For the text-containing cell, return its midpoint in (X, Y) coordinate format. 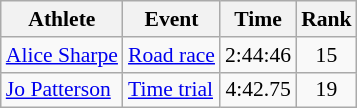
2:44:46 (258, 55)
Jo Patterson (62, 90)
4:42.75 (258, 90)
Alice Sharpe (62, 55)
Rank (326, 19)
19 (326, 90)
15 (326, 55)
Road race (172, 55)
Athlete (62, 19)
Time trial (172, 90)
Time (258, 19)
Event (172, 19)
